Return [x, y] of the center of cell containing provided text 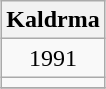
1991 [53, 58]
Kaldrma [53, 20]
